Output the (x, y) coordinate of the center of the cell containing the given text.  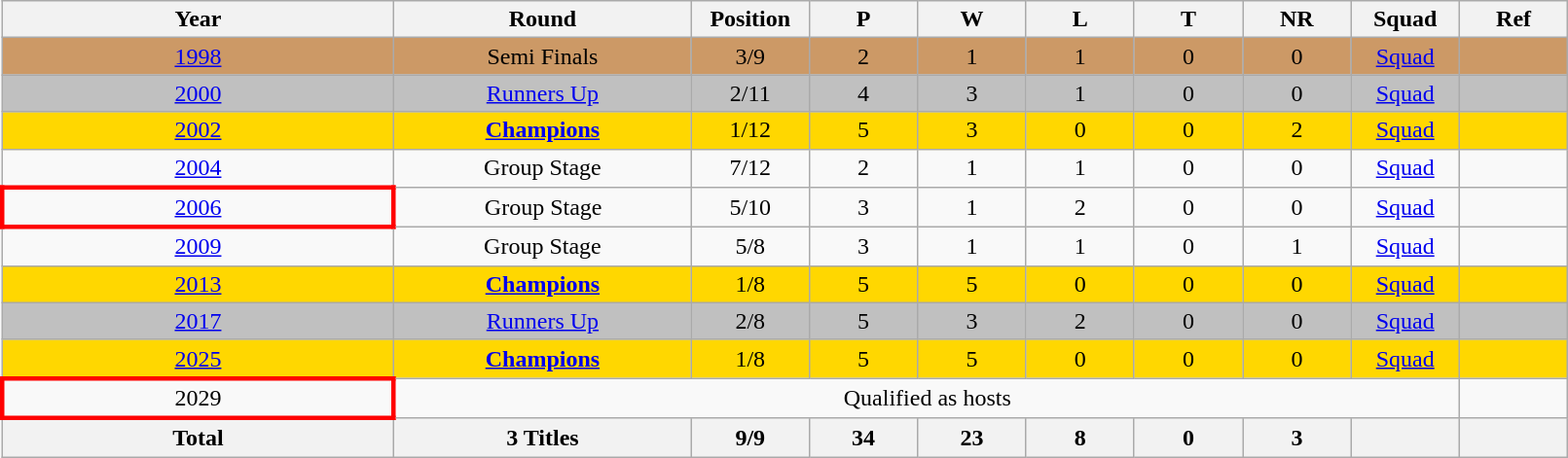
T (1187, 19)
Ref (1513, 19)
3/9 (749, 56)
9/9 (749, 438)
Position (749, 19)
2029 (198, 399)
2025 (198, 359)
7/12 (749, 168)
3 Titles (543, 438)
Qualified as hosts (927, 399)
2/11 (749, 93)
34 (862, 438)
2009 (198, 247)
Round (543, 19)
1998 (198, 56)
Year (198, 19)
2/8 (749, 321)
2004 (198, 168)
Semi Finals (543, 56)
NR (1296, 19)
23 (971, 438)
2006 (198, 208)
2000 (198, 93)
8 (1080, 438)
2017 (198, 321)
5/10 (749, 208)
Total (198, 438)
2013 (198, 284)
W (971, 19)
4 (862, 93)
5/8 (749, 247)
1/12 (749, 130)
L (1080, 19)
P (862, 19)
2002 (198, 130)
